Detect which cell encompasses the target text, then output its [x, y] center coordinate. 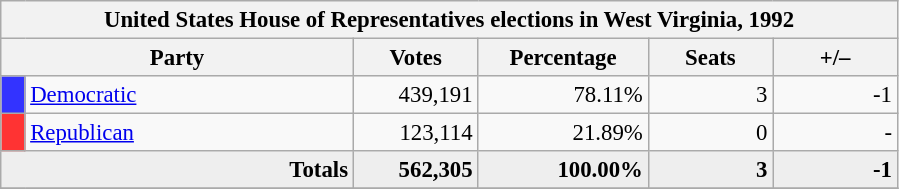
United States House of Representatives elections in West Virginia, 1992 [450, 20]
- [836, 133]
+/– [836, 58]
Percentage [563, 58]
Party [178, 58]
100.00% [563, 170]
439,191 [416, 95]
21.89% [563, 133]
Republican [189, 133]
78.11% [563, 95]
Seats [710, 58]
Votes [416, 58]
123,114 [416, 133]
0 [710, 133]
Democratic [189, 95]
Totals [178, 170]
562,305 [416, 170]
